Extract the [X, Y] coordinate from the center of the cell holding the provided text.  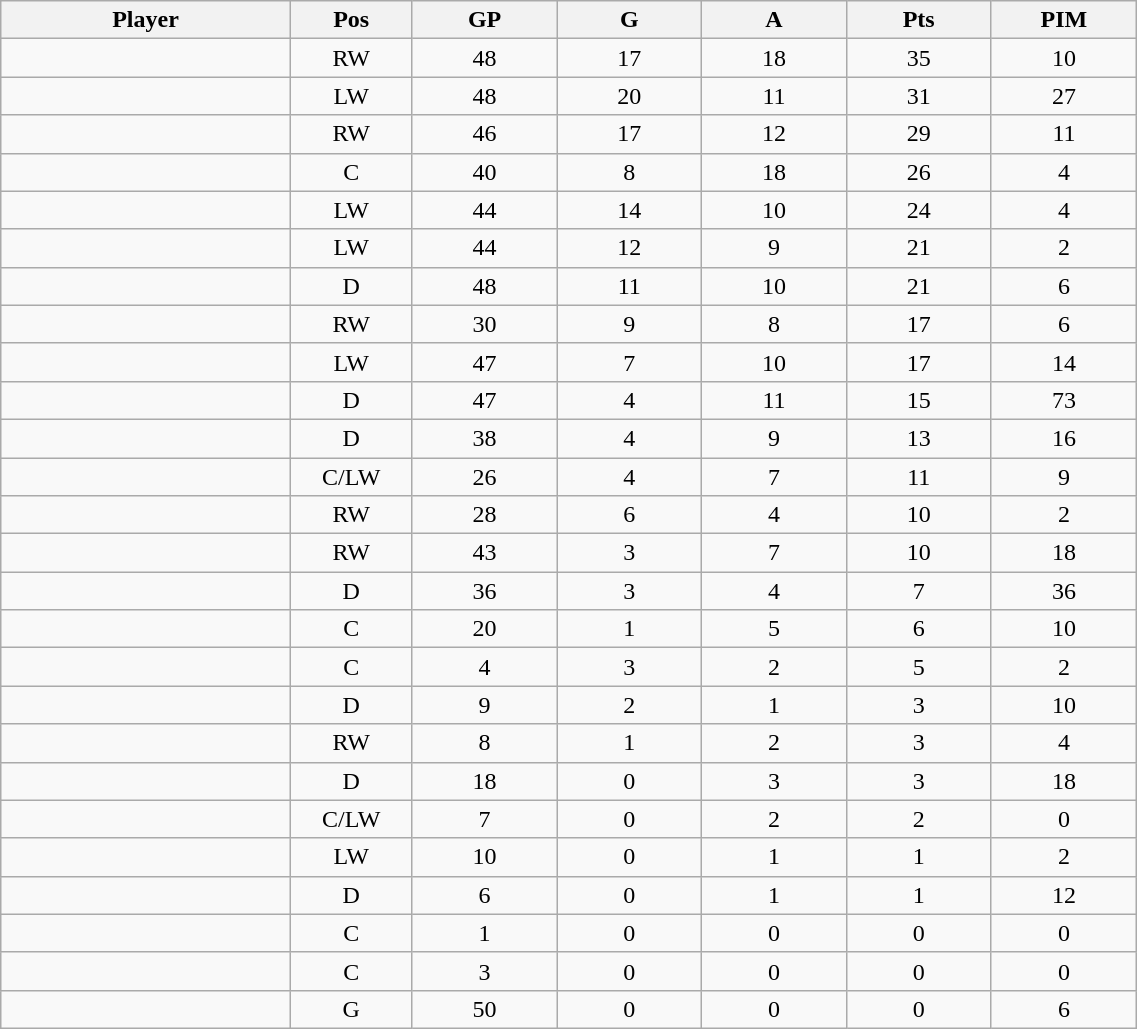
35 [918, 58]
40 [484, 172]
50 [484, 1009]
30 [484, 324]
73 [1064, 400]
Pos [351, 20]
16 [1064, 438]
28 [484, 515]
46 [484, 134]
27 [1064, 96]
13 [918, 438]
24 [918, 210]
38 [484, 438]
29 [918, 134]
Pts [918, 20]
GP [484, 20]
43 [484, 553]
A [774, 20]
31 [918, 96]
15 [918, 400]
Player [146, 20]
PIM [1064, 20]
